Locate the cell with the specified text and output its [X, Y] center coordinate. 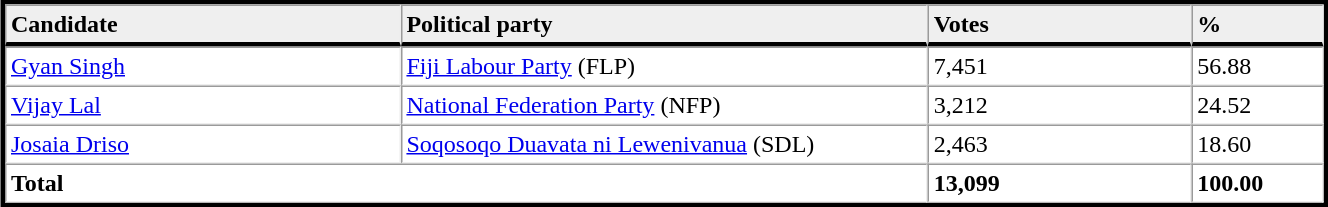
13,099 [1060, 184]
3,212 [1060, 106]
National Federation Party (NFP) [664, 106]
7,451 [1060, 66]
Total [466, 184]
Josaia Driso [202, 144]
Gyan Singh [202, 66]
Votes [1060, 25]
% [1257, 25]
Fiji Labour Party (FLP) [664, 66]
24.52 [1257, 106]
56.88 [1257, 66]
Candidate [202, 25]
18.60 [1257, 144]
Political party [664, 25]
Vijay Lal [202, 106]
2,463 [1060, 144]
Soqosoqo Duavata ni Lewenivanua (SDL) [664, 144]
100.00 [1257, 184]
